Detect which cell encompasses the target text, then output its (X, Y) center coordinate. 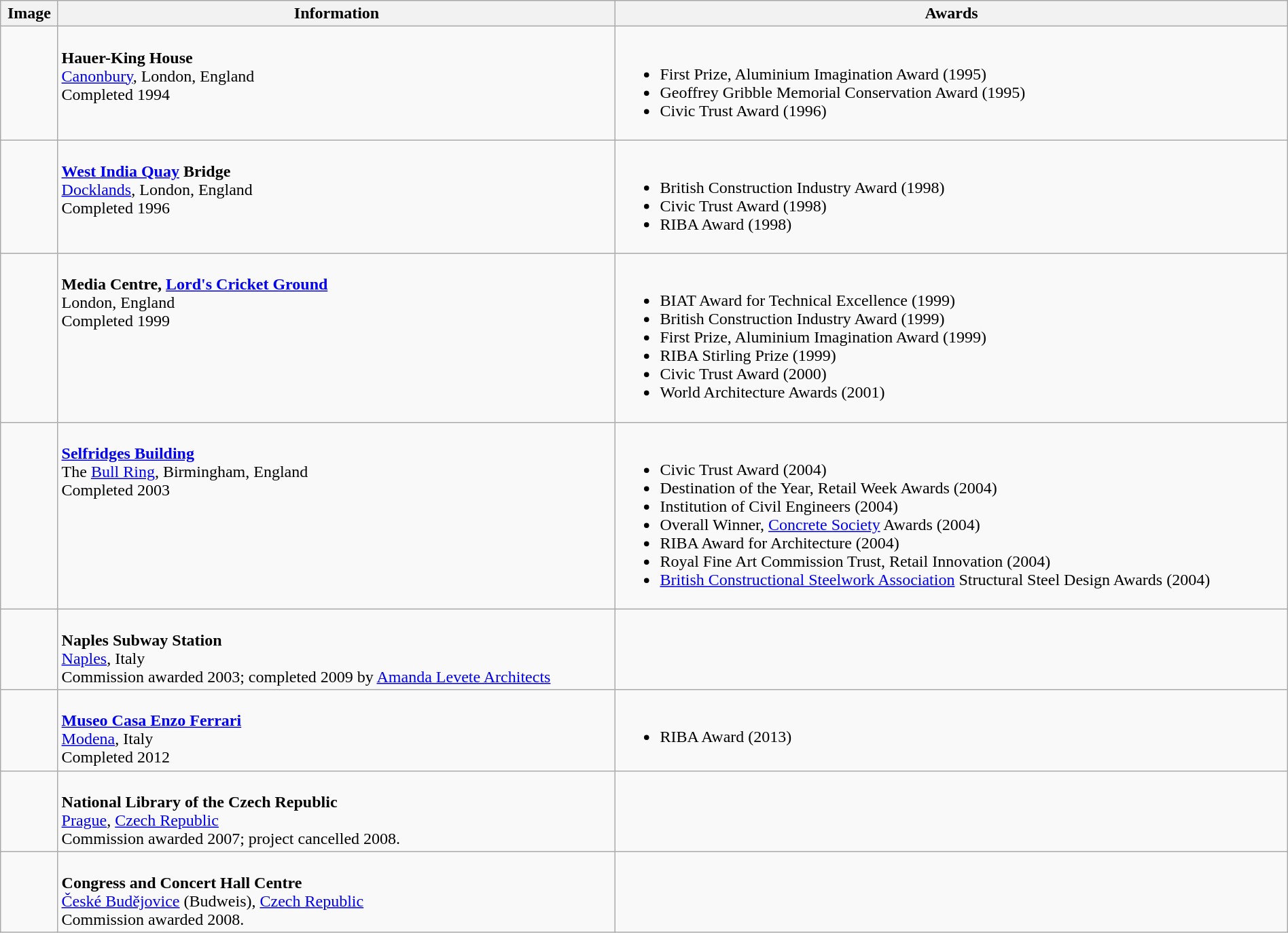
Awards (951, 14)
West India Quay Bridge Docklands, London, England Completed 1996 (337, 197)
Information (337, 14)
First Prize, Aluminium Imagination Award (1995)Geoffrey Gribble Memorial Conservation Award (1995)Civic Trust Award (1996) (951, 83)
Selfridges Building The Bull Ring, Birmingham, England Completed 2003 (337, 515)
Museo Casa Enzo Ferrari Modena, Italy Completed 2012 (337, 730)
National Library of the Czech Republic Prague, Czech Republic Commission awarded 2007; project cancelled 2008. (337, 811)
Image (29, 14)
British Construction Industry Award (1998)Civic Trust Award (1998)RIBA Award (1998) (951, 197)
Naples Subway Station Naples, Italy Commission awarded 2003; completed 2009 by Amanda Levete Architects (337, 650)
Congress and Concert Hall Centre České Budějovice (Budweis), Czech Republic Commission awarded 2008. (337, 892)
Media Centre, Lord's Cricket Ground London, England Completed 1999 (337, 338)
RIBA Award (2013) (951, 730)
Hauer-King House Canonbury, London, England Completed 1994 (337, 83)
